Pinpoint the cell where the given text exists, returning its (X, Y) midpoint coordinate. 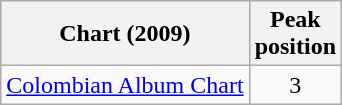
Peakposition (295, 34)
3 (295, 85)
Colombian Album Chart (125, 85)
Chart (2009) (125, 34)
